Pinpoint the cell where the given text exists, returning its [X, Y] midpoint coordinate. 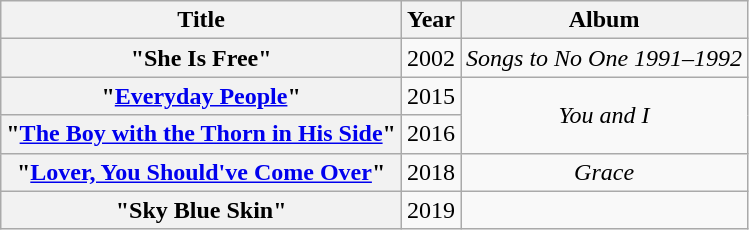
"The Boy with the Thorn in His Side" [202, 134]
2018 [430, 172]
Year [430, 20]
2019 [430, 210]
"She Is Free" [202, 58]
"Everyday People" [202, 96]
Title [202, 20]
"Lover, You Should've Come Over" [202, 172]
2016 [430, 134]
"Sky Blue Skin" [202, 210]
Songs to No One 1991–1992 [604, 58]
Grace [604, 172]
2002 [430, 58]
2015 [430, 96]
You and I [604, 115]
Album [604, 20]
